Extract the [X, Y] coordinate from the center of the cell holding the provided text.  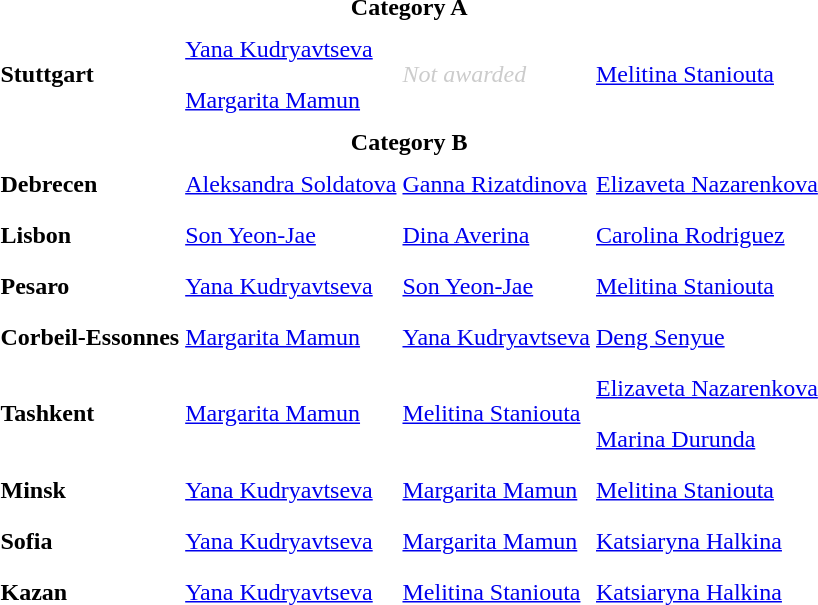
Ganna Rizatdinova [496, 184]
Aleksandra Soldatova [291, 184]
Not awarded [496, 74]
Dina Averina [496, 235]
Melitina Staniouta [496, 414]
